Identify which cell holds the provided text, then report its [x, y] central coordinate. 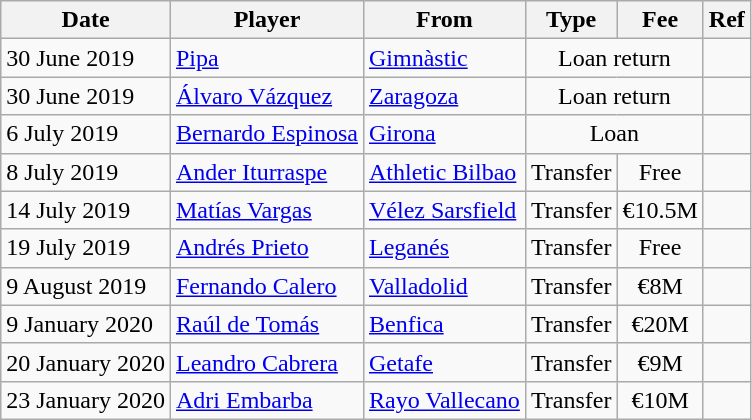
Ref [726, 20]
Fee [660, 20]
23 January 2020 [86, 400]
Zaragoza [444, 96]
6 July 2019 [86, 134]
Leandro Cabrera [266, 362]
Rayo Vallecano [444, 400]
Matías Vargas [266, 210]
Date [86, 20]
Bernardo Espinosa [266, 134]
€8M [660, 286]
Valladolid [444, 286]
Ander Iturraspe [266, 172]
Player [266, 20]
Raúl de Tomás [266, 324]
Andrés Prieto [266, 248]
8 July 2019 [86, 172]
Athletic Bilbao [444, 172]
Gimnàstic [444, 58]
€10.5M [660, 210]
Girona [444, 134]
9 January 2020 [86, 324]
Loan [614, 134]
Fernando Calero [266, 286]
Leganés [444, 248]
Benfica [444, 324]
€20M [660, 324]
Type [571, 20]
€10M [660, 400]
From [444, 20]
€9M [660, 362]
Vélez Sarsfield [444, 210]
Adri Embarba [266, 400]
Pipa [266, 58]
Getafe [444, 362]
Álvaro Vázquez [266, 96]
14 July 2019 [86, 210]
19 July 2019 [86, 248]
20 January 2020 [86, 362]
9 August 2019 [86, 286]
